Detect which cell encompasses the target text, then output its (X, Y) center coordinate. 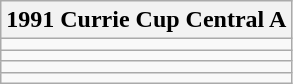
1991 Currie Cup Central A (146, 20)
